Provide the (x, y) coordinate of the cell's center where the given text is located.  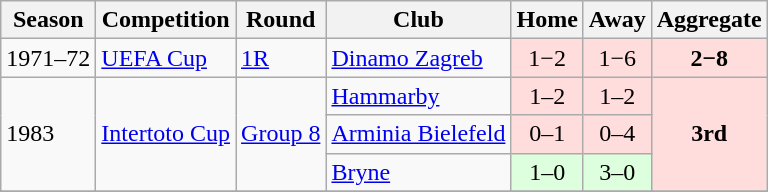
Hammarby (418, 96)
3rd (709, 134)
1R (281, 58)
Aggregate (709, 20)
Season (48, 20)
2−8 (709, 58)
1983 (48, 134)
Club (418, 20)
Away (617, 20)
Home (547, 20)
Intertoto Cup (166, 134)
1–0 (547, 172)
1−2 (547, 58)
3–0 (617, 172)
Bryne (418, 172)
0–1 (547, 134)
Arminia Bielefeld (418, 134)
Round (281, 20)
Group 8 (281, 134)
1971–72 (48, 58)
UEFA Cup (166, 58)
Dinamo Zagreb (418, 58)
Competition (166, 20)
1−6 (617, 58)
0–4 (617, 134)
